Locate the cell with the specified text and output its (X, Y) center coordinate. 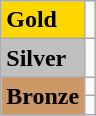
Gold (43, 20)
Silver (43, 58)
Bronze (43, 96)
